For the text-containing cell, return its midpoint in (x, y) coordinate format. 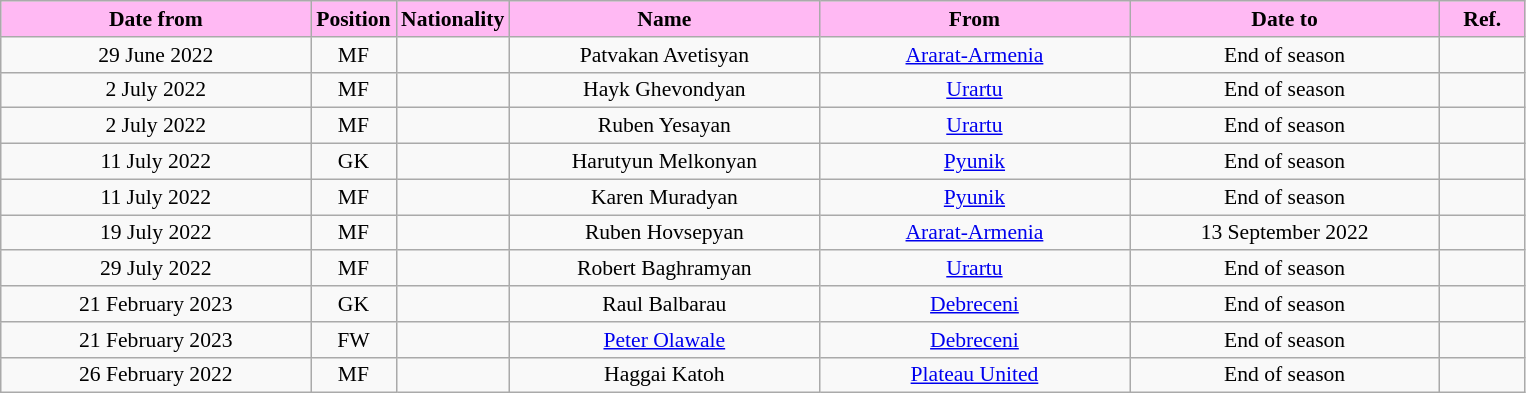
Ref. (1482, 19)
Nationality (452, 19)
13 September 2022 (1285, 233)
Plateau United (974, 375)
Date from (156, 19)
From (974, 19)
29 July 2022 (156, 269)
29 June 2022 (156, 55)
Ruben Yesayan (664, 126)
19 July 2022 (156, 233)
Date to (1285, 19)
26 February 2022 (156, 375)
Haggai Katoh (664, 375)
Harutyun Melkonyan (664, 162)
Name (664, 19)
Karen Muradyan (664, 197)
Raul Balbarau (664, 304)
Hayk Ghevondyan (664, 90)
Patvakan Avetisyan (664, 55)
Robert Baghramyan (664, 269)
Peter Olawale (664, 340)
FW (354, 340)
Ruben Hovsepyan (664, 233)
Position (354, 19)
